Return the [x, y] coordinate for the center point of the cell that contains the specified text.  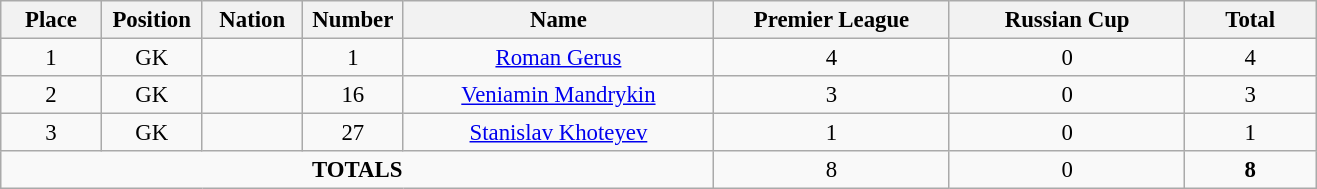
Veniamin Mandrykin [558, 95]
TOTALS [358, 170]
2 [52, 95]
Name [558, 20]
Russian Cup [1067, 20]
Stanislav Khoteyev [558, 133]
16 [354, 95]
Roman Gerus [558, 58]
Place [52, 20]
Nation [252, 20]
27 [354, 133]
Premier League [832, 20]
Number [354, 20]
Position [152, 20]
Total [1250, 20]
